Pinpoint the cell where the given text exists, returning its (x, y) midpoint coordinate. 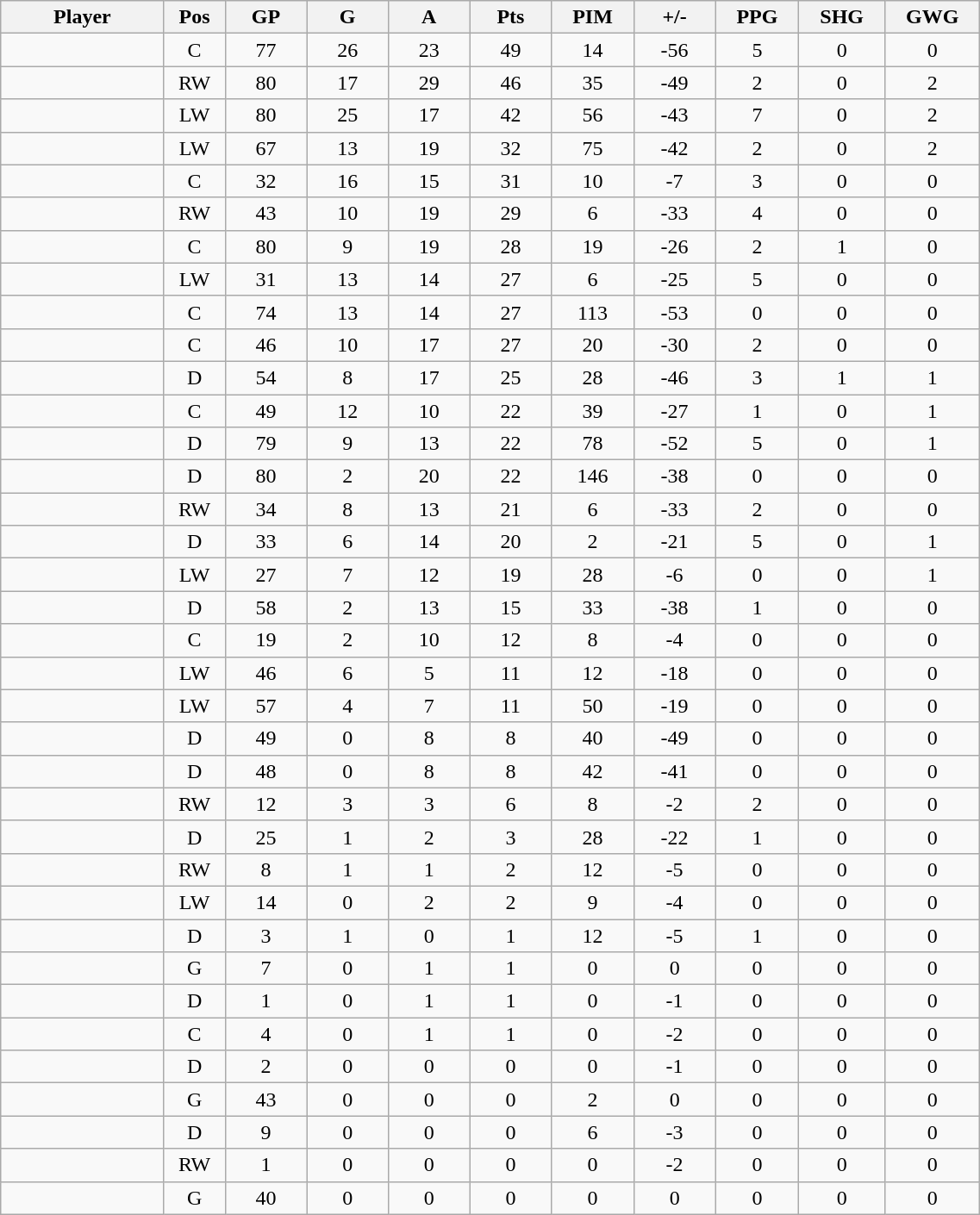
113 (593, 312)
26 (348, 50)
23 (429, 50)
-43 (674, 115)
48 (265, 771)
39 (593, 411)
-46 (674, 377)
-42 (674, 148)
-21 (674, 542)
146 (593, 477)
50 (593, 706)
-52 (674, 444)
PPG (757, 17)
74 (265, 312)
56 (593, 115)
-25 (674, 279)
67 (265, 148)
A (429, 17)
-7 (674, 181)
-27 (674, 411)
-22 (674, 837)
21 (510, 509)
54 (265, 377)
-41 (674, 771)
+/- (674, 17)
-56 (674, 50)
Pos (195, 17)
-53 (674, 312)
GWG (932, 17)
16 (348, 181)
77 (265, 50)
75 (593, 148)
35 (593, 83)
34 (265, 509)
PIM (593, 17)
GP (265, 17)
-6 (674, 575)
Player (83, 17)
-19 (674, 706)
-26 (674, 246)
Pts (510, 17)
78 (593, 444)
79 (265, 444)
57 (265, 706)
-3 (674, 1132)
-30 (674, 345)
58 (265, 607)
-18 (674, 673)
SHG (842, 17)
